Pinpoint the cell where the given text exists, returning its (x, y) midpoint coordinate. 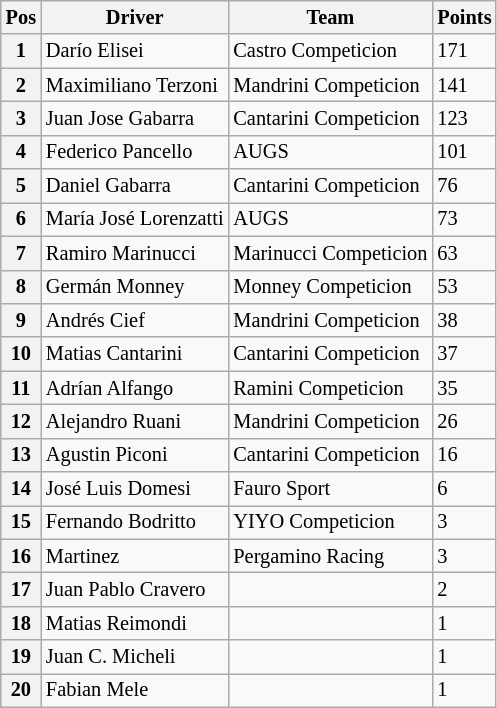
Driver (134, 17)
Fauro Sport (330, 489)
19 (21, 657)
13 (21, 455)
Juan Jose Gabarra (134, 118)
15 (21, 522)
Andrés Cief (134, 320)
101 (464, 152)
María José Lorenzatti (134, 219)
Pergamino Racing (330, 556)
26 (464, 421)
Fernando Bodritto (134, 522)
Juan C. Micheli (134, 657)
17 (21, 589)
Fabian Mele (134, 690)
20 (21, 690)
38 (464, 320)
Castro Competicion (330, 51)
53 (464, 287)
35 (464, 388)
123 (464, 118)
9 (21, 320)
18 (21, 623)
14 (21, 489)
Alejandro Ruani (134, 421)
Matias Cantarini (134, 354)
63 (464, 253)
76 (464, 186)
5 (21, 186)
Ramini Competicion (330, 388)
Germán Monney (134, 287)
Agustin Piconi (134, 455)
171 (464, 51)
José Luis Domesi (134, 489)
Team (330, 17)
8 (21, 287)
11 (21, 388)
Martinez (134, 556)
Pos (21, 17)
37 (464, 354)
Juan Pablo Cravero (134, 589)
Ramiro Marinucci (134, 253)
4 (21, 152)
Matias Reimondi (134, 623)
73 (464, 219)
Darío Elisei (134, 51)
Monney Competicion (330, 287)
Federico Pancello (134, 152)
YIYO Competicion (330, 522)
Marinucci Competicion (330, 253)
Points (464, 17)
10 (21, 354)
Daniel Gabarra (134, 186)
Adrían Alfango (134, 388)
7 (21, 253)
141 (464, 85)
12 (21, 421)
Maximiliano Terzoni (134, 85)
